Scan for the cell matching the given text and deliver its [x, y] coordinate at center. 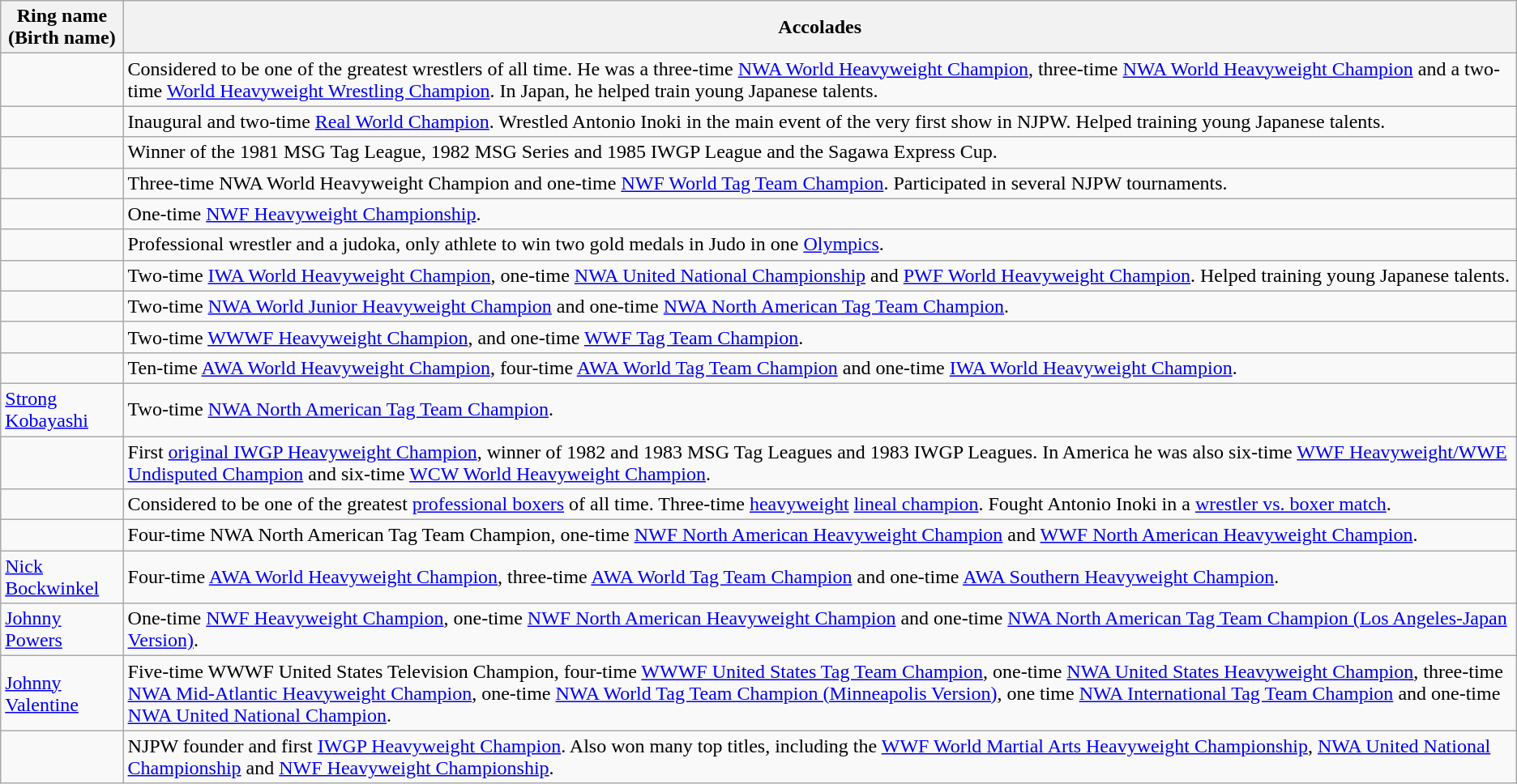
Winner of the 1981 MSG Tag League, 1982 MSG Series and 1985 IWGP League and the Sagawa Express Cup. [820, 152]
Two-time WWWF Heavyweight Champion, and one-time WWF Tag Team Champion. [820, 337]
Professional wrestler and a judoka, only athlete to win two gold medals in Judo in one Olympics. [820, 245]
Ring name(Birth name) [62, 28]
Two-time NWA North American Tag Team Champion. [820, 410]
Four-time AWA World Heavyweight Champion, three-time AWA World Tag Team Champion and one-time AWA Southern Heavyweight Champion. [820, 577]
Nick Bockwinkel [62, 577]
One-time NWF Heavyweight Championship. [820, 214]
Johnny Powers [62, 630]
Two-time NWA World Junior Heavyweight Champion and one-time NWA North American Tag Team Champion. [820, 306]
Three-time NWA World Heavyweight Champion and one-time NWF World Tag Team Champion. Participated in several NJPW tournaments. [820, 183]
Johnny Valentine [62, 693]
Accolades [820, 28]
Four-time NWA North American Tag Team Champion, one-time NWF North American Heavyweight Champion and WWF North American Heavyweight Champion. [820, 535]
Ten-time AWA World Heavyweight Champion, four-time AWA World Tag Team Champion and one-time IWA World Heavyweight Champion. [820, 368]
Strong Kobayashi [62, 410]
